Scan for the cell matching the given text and deliver its (x, y) coordinate at center. 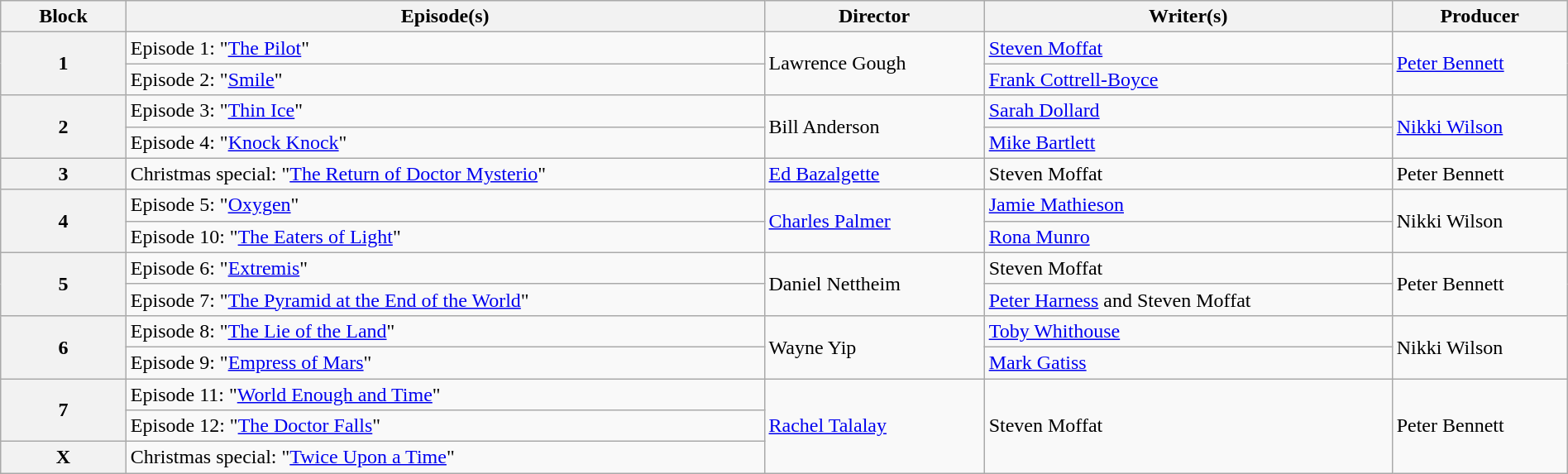
Producer (1480, 17)
Christmas special: "Twice Upon a Time" (445, 457)
Episode 10: "The Eaters of Light" (445, 237)
Block (64, 17)
2 (64, 127)
Sarah Dollard (1188, 111)
3 (64, 174)
Episode 5: "Oxygen" (445, 205)
7 (64, 410)
Director (874, 17)
Episode 12: "The Doctor Falls" (445, 426)
Episode 4: "Knock Knock" (445, 142)
Mark Gatiss (1188, 362)
Writer(s) (1188, 17)
Episode 6: "Extremis" (445, 268)
Rachel Talalay (874, 426)
1 (64, 64)
Rona Munro (1188, 237)
Lawrence Gough (874, 64)
Wayne Yip (874, 347)
Mike Bartlett (1188, 142)
Ed Bazalgette (874, 174)
X (64, 457)
Episode 8: "The Lie of the Land" (445, 331)
Episode(s) (445, 17)
Bill Anderson (874, 127)
Episode 9: "Empress of Mars" (445, 362)
Episode 1: "The Pilot" (445, 48)
Episode 3: "Thin Ice" (445, 111)
Frank Cottrell-Boyce (1188, 79)
4 (64, 221)
Toby Whithouse (1188, 331)
Peter Harness and Steven Moffat (1188, 299)
Episode 7: "The Pyramid at the End of the World" (445, 299)
Charles Palmer (874, 221)
Episode 11: "World Enough and Time" (445, 395)
Christmas special: "The Return of Doctor Mysterio" (445, 174)
6 (64, 347)
Daniel Nettheim (874, 284)
Jamie Mathieson (1188, 205)
Episode 2: "Smile" (445, 79)
5 (64, 284)
